Identify which cell holds the provided text, then report its (X, Y) central coordinate. 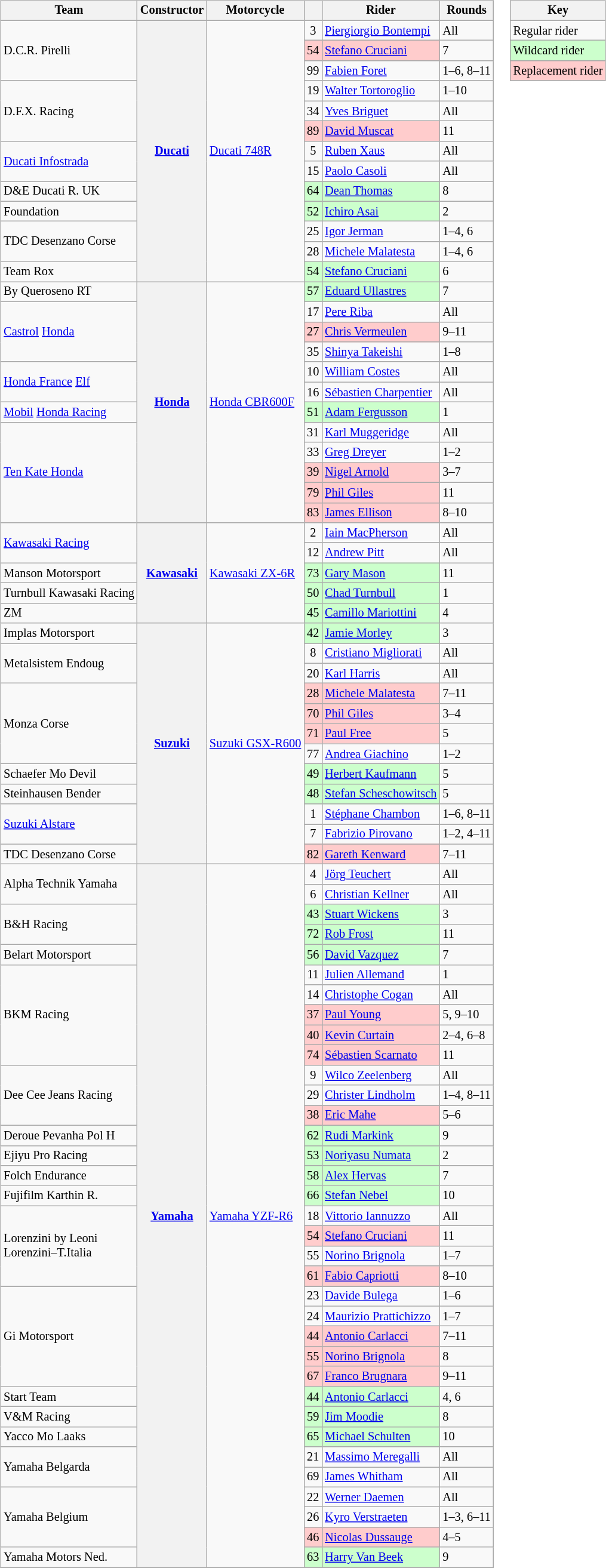
4, 6 (466, 1397)
Kyro Verstraeten (381, 1517)
61 (313, 1276)
B&H Racing (69, 924)
37 (313, 1015)
Manson Motorsport (69, 573)
1–6 (466, 1296)
Maurizio Prattichizzo (381, 1316)
27 (313, 332)
58 (313, 1176)
79 (313, 492)
Adam Fergusson (381, 412)
Werner Daemen (381, 1497)
James Ellison (381, 513)
25 (313, 232)
Rider (381, 11)
77 (313, 754)
Kevin Curtain (381, 1035)
83 (313, 513)
Replacement rider (558, 71)
Chad Turnbull (381, 593)
49 (313, 774)
5–6 (466, 1116)
Vittorio Iannuzzo (381, 1216)
45 (313, 613)
Kawasaki (172, 573)
Walter Tortoroglio (381, 91)
3–7 (466, 473)
Honda CBR600F (256, 402)
57 (313, 292)
Sébastien Scarnato (381, 1055)
Suzuki Alstare (69, 824)
Turnbull Kawasaki Racing (69, 593)
Rudi Markink (381, 1135)
64 (313, 192)
Ducati Infostrada (69, 161)
34 (313, 111)
Paolo Casoli (381, 171)
Ruben Xaus (381, 151)
Camillo Mariottini (381, 613)
63 (313, 1557)
Pere Riba (381, 312)
David Vazquez (381, 954)
2–4, 6–8 (466, 1035)
Greg Dreyer (381, 452)
Fujifilm Karthin R. (69, 1196)
Foundation (69, 211)
17 (313, 312)
Stefan Nebel (381, 1196)
65 (313, 1437)
1–4, 8–11 (466, 1095)
Yamaha Motors Ned. (69, 1557)
89 (313, 131)
59 (313, 1417)
Mobil Honda Racing (69, 412)
Implas Motorsport (69, 633)
Yacco Mo Laaks (69, 1437)
Wilco Zeelenberg (381, 1075)
BKM Racing (69, 1015)
D&E Ducati R. UK (69, 192)
D.C.R. Pirelli (69, 50)
Chris Vermeulen (381, 332)
1–3, 6–11 (466, 1517)
43 (313, 914)
William Costes (381, 372)
Ejiyu Pro Racing (69, 1156)
Cristiano Migliorati (381, 654)
Castrol Honda (69, 332)
Folch Endurance (69, 1176)
Paul Young (381, 1015)
Ducati (172, 151)
Franco Brugnara (381, 1376)
Gary Mason (381, 573)
18 (313, 1216)
Gareth Kenward (381, 854)
Piergiorgio Bontempi (381, 30)
29 (313, 1095)
22 (313, 1497)
73 (313, 573)
Eric Mahe (381, 1116)
16 (313, 392)
Start Team (69, 1397)
Ichiro Asai (381, 211)
74 (313, 1055)
Massimo Meregalli (381, 1457)
Dean Thomas (381, 192)
62 (313, 1135)
Davide Bulega (381, 1296)
Team Rox (69, 272)
Lorenzini by Leoni Lorenzini–T.Italia (69, 1246)
Nigel Arnold (381, 473)
67 (313, 1376)
Alpha Technik Yamaha (69, 885)
James Whitham (381, 1477)
42 (313, 633)
Suzuki GSX-R600 (256, 744)
Fabien Foret (381, 71)
14 (313, 995)
D.F.X. Racing (69, 111)
Suzuki (172, 744)
Fabio Capriotti (381, 1276)
53 (313, 1156)
20 (313, 673)
Christer Lindholm (381, 1095)
Karl Harris (381, 673)
Schaefer Mo Devil (69, 774)
1–10 (466, 91)
Key (558, 11)
23 (313, 1296)
Alex Hervas (381, 1176)
Wildcard rider (558, 51)
21 (313, 1457)
Nicolas Dussauge (381, 1538)
Jörg Teuchert (381, 874)
Yamaha Belgium (69, 1517)
33 (313, 452)
72 (313, 935)
Yamaha YZF-R6 (256, 1216)
Yamaha Belgarda (69, 1467)
19 (313, 91)
26 (313, 1517)
Karl Muggeridge (381, 432)
Iain MacPherson (381, 533)
Team (69, 11)
5, 9–10 (466, 1015)
Eduard Ullastres (381, 292)
Paul Free (381, 734)
71 (313, 734)
70 (313, 714)
Dee Cee Jeans Racing (69, 1095)
Metalsistem Endoug (69, 664)
99 (313, 71)
Rob Frost (381, 935)
Jamie Morley (381, 633)
Belart Motorsport (69, 954)
Yves Briguet (381, 111)
46 (313, 1538)
Igor Jerman (381, 232)
David Muscat (381, 131)
Stefan Scheschowitsch (381, 794)
Kawasaki ZX-6R (256, 573)
Sébastien Charpentier (381, 392)
Honda (172, 402)
V&M Racing (69, 1417)
Fabrizio Pirovano (381, 834)
24 (313, 1316)
Regular rider (558, 30)
56 (313, 954)
31 (313, 432)
Harry Van Beek (381, 1557)
Andrea Giachino (381, 754)
Andrew Pitt (381, 553)
Stuart Wickens (381, 914)
Motorcycle (256, 11)
35 (313, 352)
48 (313, 794)
Honda France Elf (69, 382)
Ducati 748R (256, 151)
Monza Corse (69, 723)
4–5 (466, 1538)
66 (313, 1196)
38 (313, 1116)
Stéphane Chambon (381, 814)
51 (313, 412)
Deroue Pevanha Pol H (69, 1135)
12 (313, 553)
Yamaha (172, 1216)
Shinya Takeishi (381, 352)
50 (313, 593)
Kawasaki Racing (69, 543)
3–4 (466, 714)
Constructor (172, 11)
Christian Kellner (381, 895)
Gi Motorsport (69, 1336)
15 (313, 171)
Michael Schulten (381, 1437)
ZM (69, 613)
Jim Moodie (381, 1417)
69 (313, 1477)
82 (313, 854)
Noriyasu Numata (381, 1156)
By Queroseno RT (69, 292)
52 (313, 211)
Ten Kate Honda (69, 472)
Rounds (466, 11)
Christophe Cogan (381, 995)
Steinhausen Bender (69, 794)
Julien Allemand (381, 975)
1–8 (466, 352)
40 (313, 1035)
Herbert Kaufmann (381, 774)
39 (313, 473)
1–2, 4–11 (466, 834)
